Detect which cell encompasses the target text, then output its (x, y) center coordinate. 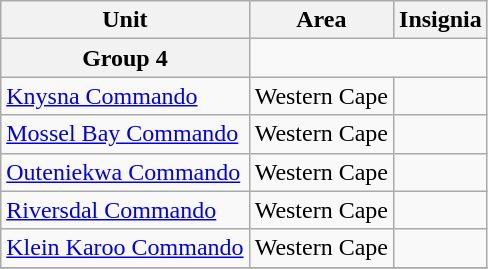
Unit (125, 20)
Outeniekwa Commando (125, 172)
Klein Karoo Commando (125, 248)
Riversdal Commando (125, 210)
Knysna Commando (125, 96)
Group 4 (125, 58)
Insignia (441, 20)
Area (321, 20)
Mossel Bay Commando (125, 134)
